From the cell containing the given text, extract its center point as [X, Y] coordinate. 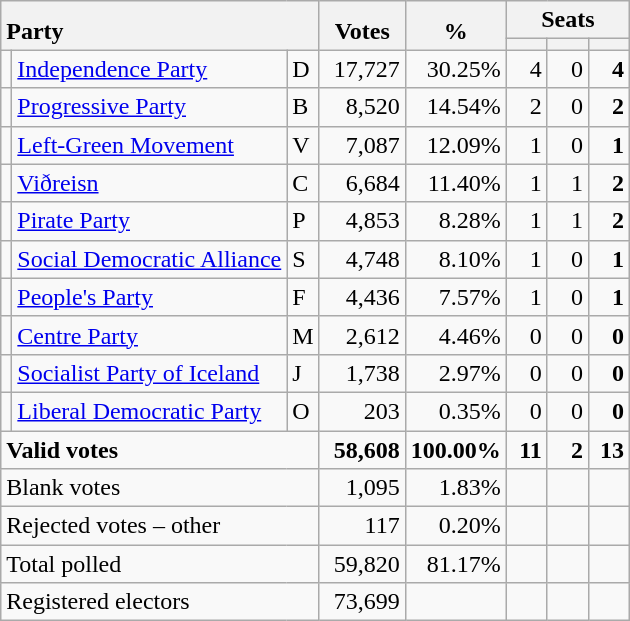
4,853 [362, 221]
Total polled [160, 564]
Liberal Democratic Party [150, 411]
2.97% [456, 373]
1,095 [362, 488]
C [303, 183]
Seats [568, 20]
12.09% [456, 145]
203 [362, 411]
Registered electors [160, 602]
11.40% [456, 183]
Viðreisn [150, 183]
59,820 [362, 564]
4,748 [362, 259]
8.28% [456, 221]
73,699 [362, 602]
Pirate Party [150, 221]
0.35% [456, 411]
6,684 [362, 183]
0.20% [456, 526]
Votes [362, 26]
4.46% [456, 335]
Blank votes [160, 488]
S [303, 259]
F [303, 297]
% [456, 26]
8.10% [456, 259]
J [303, 373]
17,727 [362, 69]
Independence Party [150, 69]
1,738 [362, 373]
Left-Green Movement [150, 145]
2,612 [362, 335]
D [303, 69]
Socialist Party of Iceland [150, 373]
58,608 [362, 449]
Rejected votes – other [160, 526]
Progressive Party [150, 107]
81.17% [456, 564]
Valid votes [160, 449]
People's Party [150, 297]
14.54% [456, 107]
117 [362, 526]
30.25% [456, 69]
7,087 [362, 145]
M [303, 335]
V [303, 145]
B [303, 107]
1.83% [456, 488]
P [303, 221]
4,436 [362, 297]
Party [160, 26]
Social Democratic Alliance [150, 259]
8,520 [362, 107]
11 [526, 449]
Centre Party [150, 335]
7.57% [456, 297]
13 [608, 449]
100.00% [456, 449]
O [303, 411]
